Scan for the cell matching the given text and deliver its [X, Y] coordinate at center. 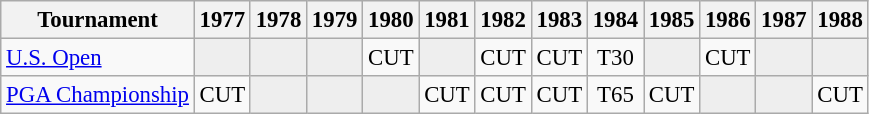
1984 [615, 20]
1988 [840, 20]
1977 [222, 20]
PGA Championship [98, 95]
1986 [728, 20]
T65 [615, 95]
1981 [447, 20]
1978 [278, 20]
1983 [559, 20]
1979 [335, 20]
1985 [672, 20]
1982 [503, 20]
1987 [784, 20]
Tournament [98, 20]
1980 [391, 20]
T30 [615, 58]
U.S. Open [98, 58]
